Return (x, y) of the center of cell containing provided text 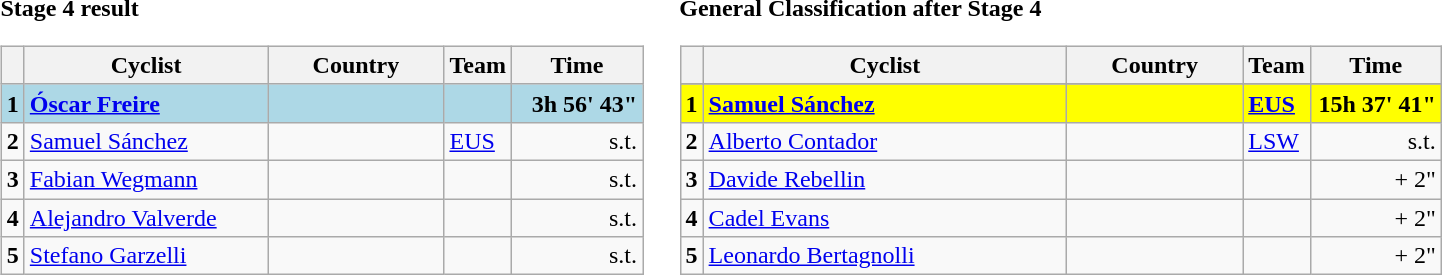
Leonardo Bertagnolli (885, 256)
Fabian Wegmann (146, 179)
3h 56' 43" (576, 103)
Alberto Contador (885, 141)
LSW (1277, 141)
Stefano Garzelli (146, 256)
15h 37' 41" (1376, 103)
Davide Rebellin (885, 179)
Cadel Evans (885, 217)
Alejandro Valverde (146, 217)
Óscar Freire (146, 103)
